Return the (x, y) coordinate for the center point of the cell that contains the specified text.  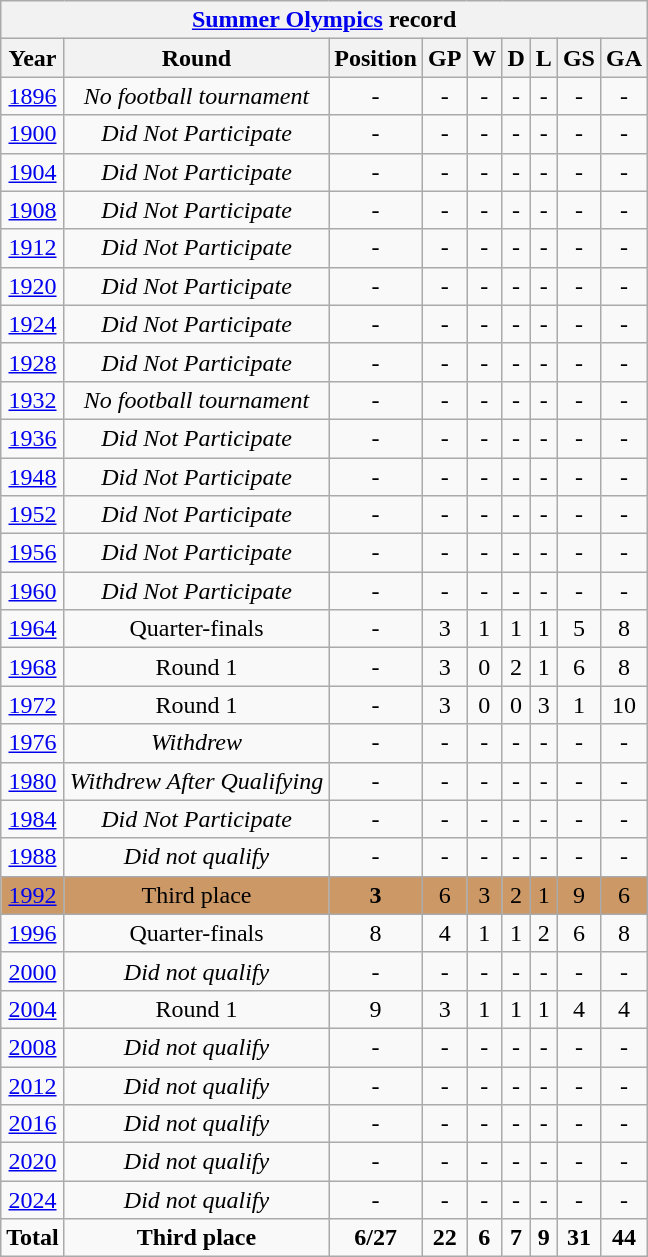
Position (376, 58)
2024 (33, 1200)
2016 (33, 1124)
GS (578, 58)
GP (444, 58)
D (516, 58)
1992 (33, 895)
Total (33, 1238)
Withdrew After Qualifying (196, 781)
6/27 (376, 1238)
1952 (33, 515)
1904 (33, 172)
1896 (33, 96)
2004 (33, 1009)
2012 (33, 1085)
31 (578, 1238)
10 (624, 705)
5 (578, 629)
1964 (33, 629)
2008 (33, 1047)
44 (624, 1238)
22 (444, 1238)
1956 (33, 553)
GA (624, 58)
1908 (33, 210)
1968 (33, 667)
2020 (33, 1162)
Summer Olympics record (324, 20)
1928 (33, 362)
1912 (33, 248)
Withdrew (196, 743)
1932 (33, 400)
1924 (33, 324)
1972 (33, 705)
1960 (33, 591)
1920 (33, 286)
1948 (33, 477)
2000 (33, 971)
1988 (33, 857)
1984 (33, 819)
Round (196, 58)
W (484, 58)
1976 (33, 743)
Year (33, 58)
1900 (33, 134)
1936 (33, 438)
L (544, 58)
1996 (33, 933)
1980 (33, 781)
7 (516, 1238)
